Return the (x, y) coordinate for the center point of the cell that contains the specified text.  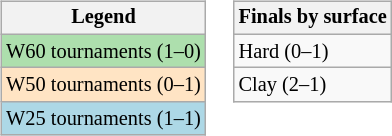
Legend (103, 18)
W50 tournaments (0–1) (103, 85)
W25 tournaments (1–1) (103, 119)
W60 tournaments (1–0) (103, 51)
Finals by surface (313, 18)
Hard (0–1) (313, 51)
Clay (2–1) (313, 85)
